Extract the [X, Y] coordinate from the center of the cell holding the provided text.  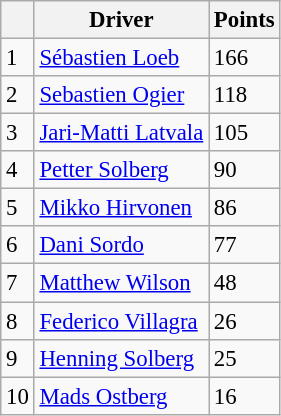
48 [244, 283]
16 [244, 396]
Driver [121, 20]
118 [244, 95]
166 [244, 58]
9 [18, 358]
86 [244, 208]
6 [18, 245]
Matthew Wilson [121, 283]
7 [18, 283]
Dani Sordo [121, 245]
1 [18, 58]
Mads Ostberg [121, 396]
25 [244, 358]
3 [18, 133]
2 [18, 95]
10 [18, 396]
Sebastien Ogier [121, 95]
26 [244, 321]
5 [18, 208]
Federico Villagra [121, 321]
8 [18, 321]
Sébastien Loeb [121, 58]
Points [244, 20]
Jari-Matti Latvala [121, 133]
Henning Solberg [121, 358]
105 [244, 133]
Petter Solberg [121, 170]
90 [244, 170]
4 [18, 170]
77 [244, 245]
Mikko Hirvonen [121, 208]
